Extract the [X, Y] coordinate from the center of the cell holding the provided text.  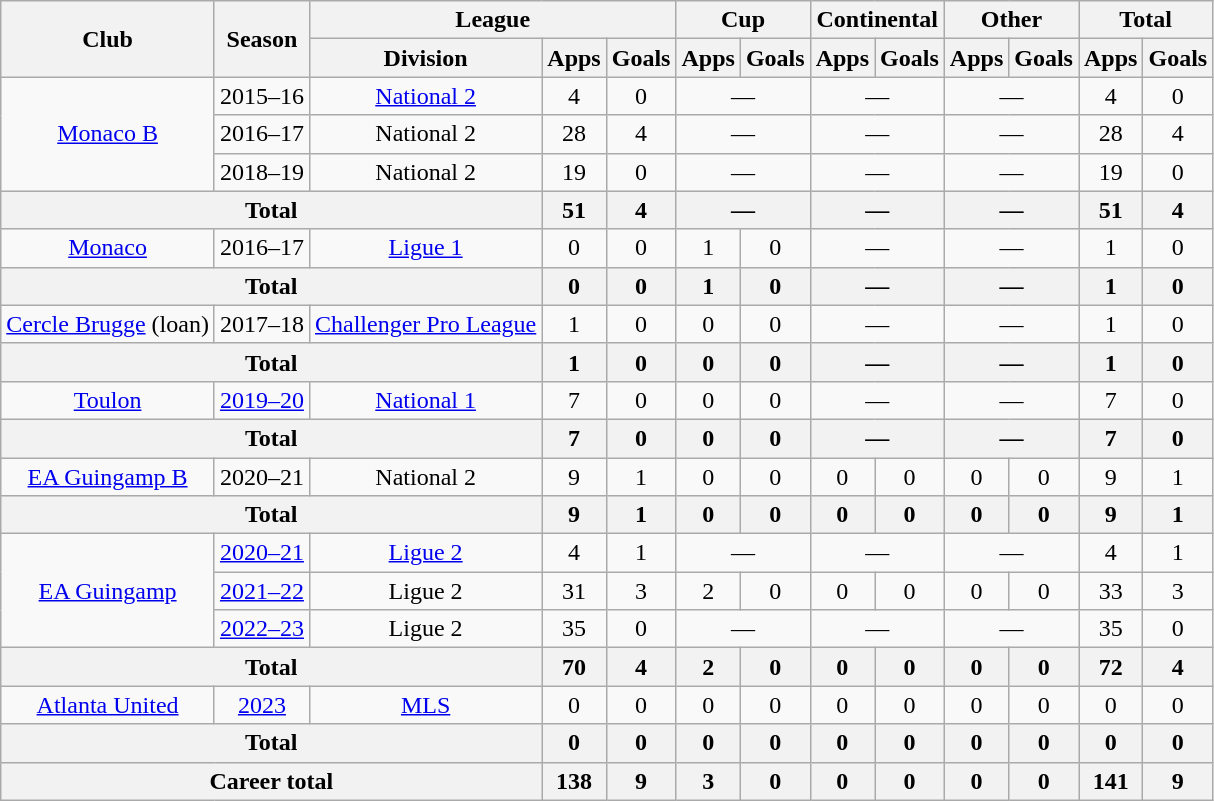
2023 [262, 705]
EA Guingamp B [108, 477]
Atlanta United [108, 705]
2017–18 [262, 324]
141 [1110, 781]
Division [425, 58]
Club [108, 39]
2018–19 [262, 172]
Monaco [108, 248]
Other [1011, 20]
League [492, 20]
33 [1110, 591]
138 [574, 781]
Monaco B [108, 134]
Challenger Pro League [425, 324]
31 [574, 591]
National 1 [425, 400]
Ligue 1 [425, 248]
72 [1110, 667]
MLS [425, 705]
EA Guingamp [108, 591]
2019–20 [262, 400]
Cup [743, 20]
2015–16 [262, 96]
2022–23 [262, 629]
Cercle Brugge (loan) [108, 324]
2021–22 [262, 591]
Continental [877, 20]
Career total [272, 781]
Toulon [108, 400]
70 [574, 667]
Season [262, 39]
